From the cell containing the given text, extract its center point as (x, y) coordinate. 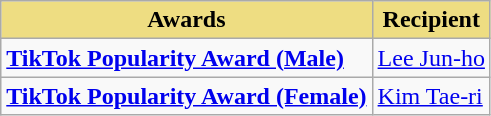
TikTok Popularity Award (Female) (186, 96)
Recipient (431, 20)
Lee Jun-ho (431, 58)
Kim Tae-ri (431, 96)
TikTok Popularity Award (Male) (186, 58)
Awards (186, 20)
